Provide the (X, Y) coordinate of the cell's center where the given text is located.  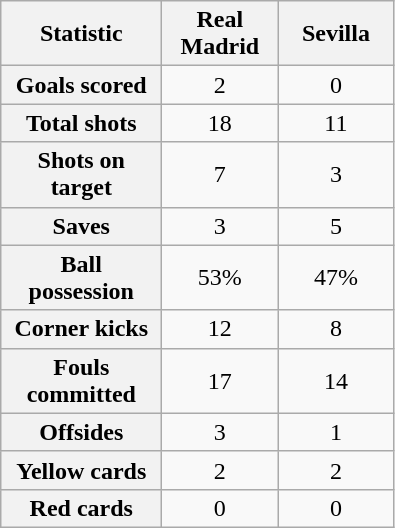
Yellow cards (82, 470)
8 (336, 329)
5 (336, 226)
Goals scored (82, 85)
Shots on target (82, 174)
11 (336, 123)
17 (220, 380)
18 (220, 123)
Red cards (82, 508)
Offsides (82, 432)
Fouls committed (82, 380)
14 (336, 380)
Statistic (82, 34)
Total shots (82, 123)
1 (336, 432)
47% (336, 278)
7 (220, 174)
Real Madrid (220, 34)
Saves (82, 226)
Corner kicks (82, 329)
53% (220, 278)
Sevilla (336, 34)
Ball possession (82, 278)
12 (220, 329)
